Scan for the cell matching the given text and deliver its [X, Y] coordinate at center. 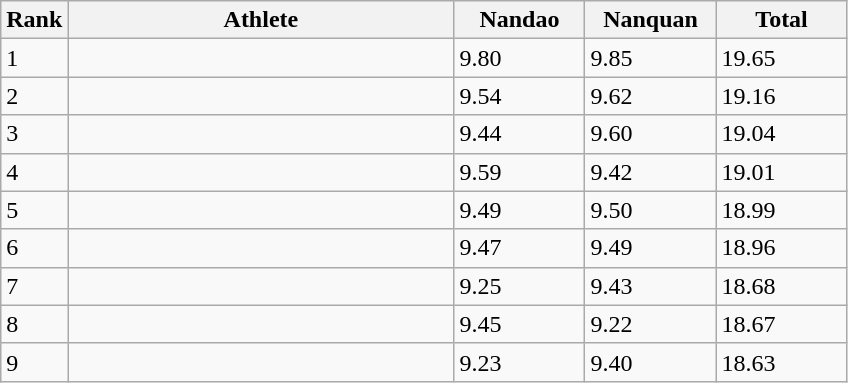
19.01 [782, 172]
9.23 [520, 362]
9.25 [520, 286]
9.60 [650, 134]
Nandao [520, 20]
19.04 [782, 134]
7 [34, 286]
18.68 [782, 286]
Athlete [261, 20]
9.45 [520, 324]
9.43 [650, 286]
9.50 [650, 210]
5 [34, 210]
9.59 [520, 172]
9 [34, 362]
9.44 [520, 134]
9.22 [650, 324]
9.47 [520, 248]
9.85 [650, 58]
3 [34, 134]
9.80 [520, 58]
9.54 [520, 96]
1 [34, 58]
18.67 [782, 324]
9.42 [650, 172]
2 [34, 96]
19.16 [782, 96]
18.99 [782, 210]
6 [34, 248]
Nanquan [650, 20]
18.96 [782, 248]
19.65 [782, 58]
4 [34, 172]
9.62 [650, 96]
Rank [34, 20]
8 [34, 324]
18.63 [782, 362]
9.40 [650, 362]
Total [782, 20]
